Provide the (x, y) coordinate of the cell's center where the given text is located.  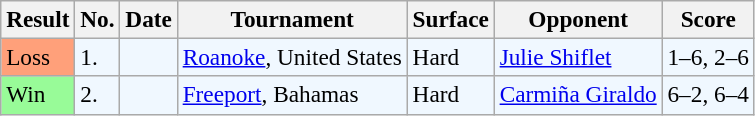
Tournament (292, 19)
1. (98, 57)
Opponent (578, 19)
Win (38, 95)
Result (38, 19)
Surface (450, 19)
Roanoke, United States (292, 57)
No. (98, 19)
Julie Shiflet (578, 57)
6–2, 6–4 (708, 95)
Score (708, 19)
Date (148, 19)
Freeport, Bahamas (292, 95)
1–6, 2–6 (708, 57)
Carmiña Giraldo (578, 95)
2. (98, 95)
Loss (38, 57)
